Extract the (X, Y) coordinate from the center of the cell holding the provided text.  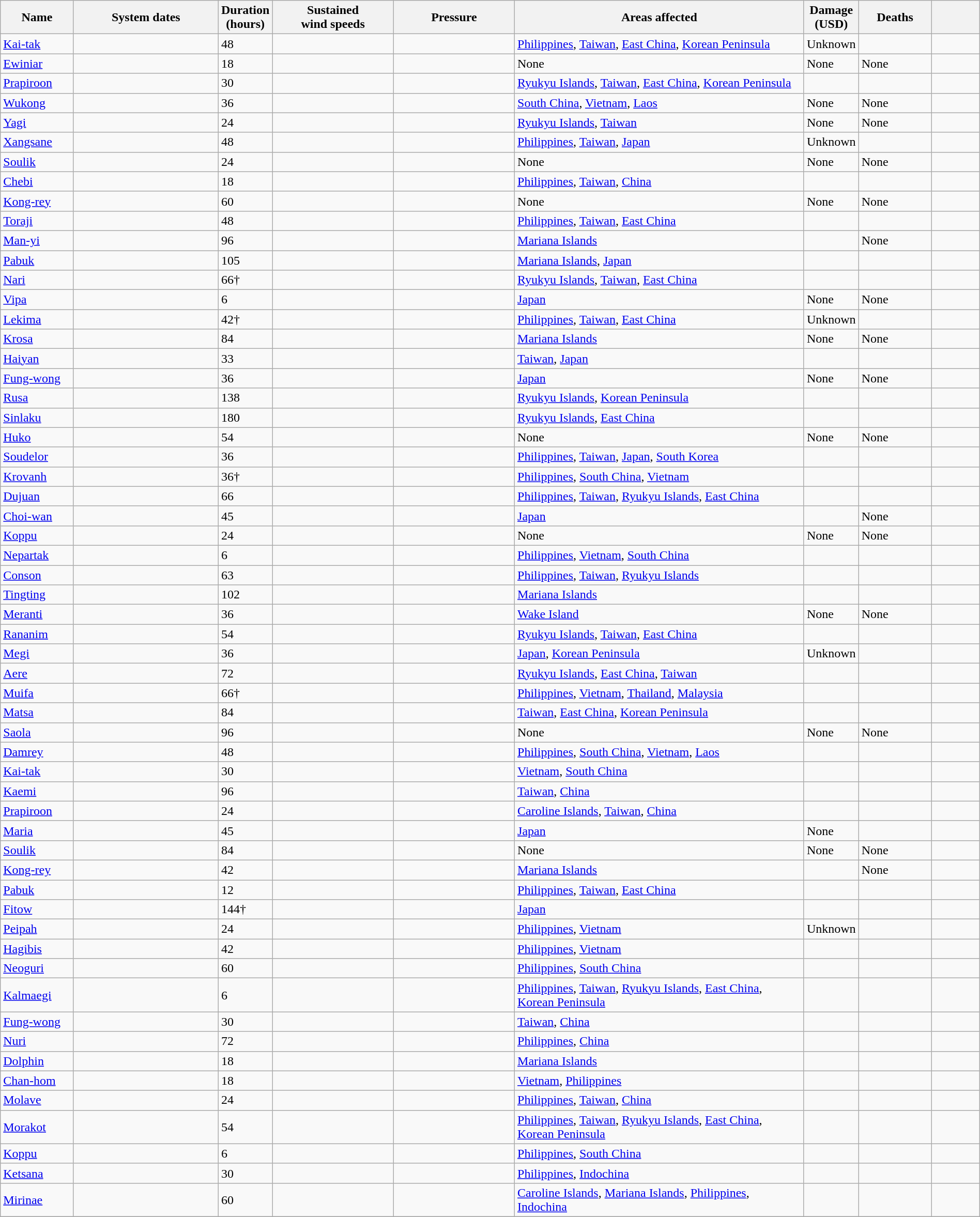
Vipa (37, 300)
South China, Vietnam, Laos (660, 103)
Huko (37, 437)
Krovanh (37, 476)
Kalmaegi (37, 995)
42† (245, 319)
Meranti (37, 614)
Wukong (37, 103)
Rananim (37, 634)
Xangsane (37, 142)
Muifa (37, 693)
Philippines, South China, Vietnam (660, 476)
Philippines, South China, Vietnam, Laos (660, 752)
Nuri (37, 1041)
66 (245, 496)
Duration(hours) (245, 18)
Vietnam, Philippines (660, 1081)
Ryukyu Islands, East China (660, 418)
36† (245, 476)
Ryukyu Islands, Korean Peninsula (660, 398)
Matsa (37, 713)
Caroline Islands, Taiwan, China (660, 811)
Caroline Islands, Mariana Islands, Philippines, Indochina (660, 1200)
Philippines, Taiwan, Ryukyu Islands, East China (660, 496)
33 (245, 359)
Rusa (37, 398)
Nari (37, 280)
Tingting (37, 595)
Molave (37, 1100)
Damage(USD) (831, 18)
Philippines, Vietnam, South China (660, 555)
138 (245, 398)
Areas affected (660, 18)
Ewiniar (37, 64)
144† (245, 910)
180 (245, 418)
Haiyan (37, 359)
Krosa (37, 339)
Ryukyu Islands, Taiwan (660, 122)
System dates (146, 18)
Philippines, Vietnam, Thailand, Malaysia (660, 693)
Maria (37, 830)
Sustainedwind speeds (333, 18)
Philippines, Taiwan, Japan, South Korea (660, 457)
105 (245, 260)
Philippines, Taiwan, East China, Korean Peninsula (660, 44)
Wake Island (660, 614)
Fitow (37, 910)
Neoguri (37, 968)
Nepartak (37, 555)
Philippines, Taiwan, Japan (660, 142)
Toraji (37, 221)
102 (245, 595)
Japan, Korean Peninsula (660, 654)
Mirinae (37, 1200)
Dujuan (37, 496)
Philippines, Taiwan, Ryukyu Islands (660, 575)
Pressure (454, 18)
Name (37, 18)
Mariana Islands, Japan (660, 260)
Man-yi (37, 240)
Megi (37, 654)
Aere (37, 673)
Saola (37, 732)
Ketsana (37, 1173)
Taiwan, Japan (660, 359)
Philippines, China (660, 1041)
Sinlaku (37, 418)
Peipah (37, 929)
Choi-wan (37, 516)
Yagi (37, 122)
Philippines, Indochina (660, 1173)
Damrey (37, 752)
12 (245, 889)
Kaemi (37, 791)
Chan-hom (37, 1081)
Lekima (37, 319)
Soudelor (37, 457)
Ryukyu Islands, Taiwan, East China, Korean Peninsula (660, 83)
Dolphin (37, 1061)
Vietnam, South China (660, 772)
Deaths (895, 18)
Chebi (37, 181)
Morakot (37, 1127)
Ryukyu Islands, East China, Taiwan (660, 673)
Hagibis (37, 949)
63 (245, 575)
Taiwan, East China, Korean Peninsula (660, 713)
Conson (37, 575)
